Return [x, y] of the center of cell containing provided text 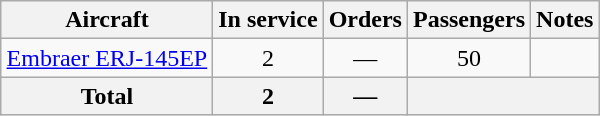
Total [107, 96]
Orders [365, 20]
Passengers [468, 20]
Notes [565, 20]
50 [468, 58]
In service [268, 20]
Embraer ERJ-145EP [107, 58]
Aircraft [107, 20]
